Provide the [X, Y] coordinate of the cell's center where the given text is located.  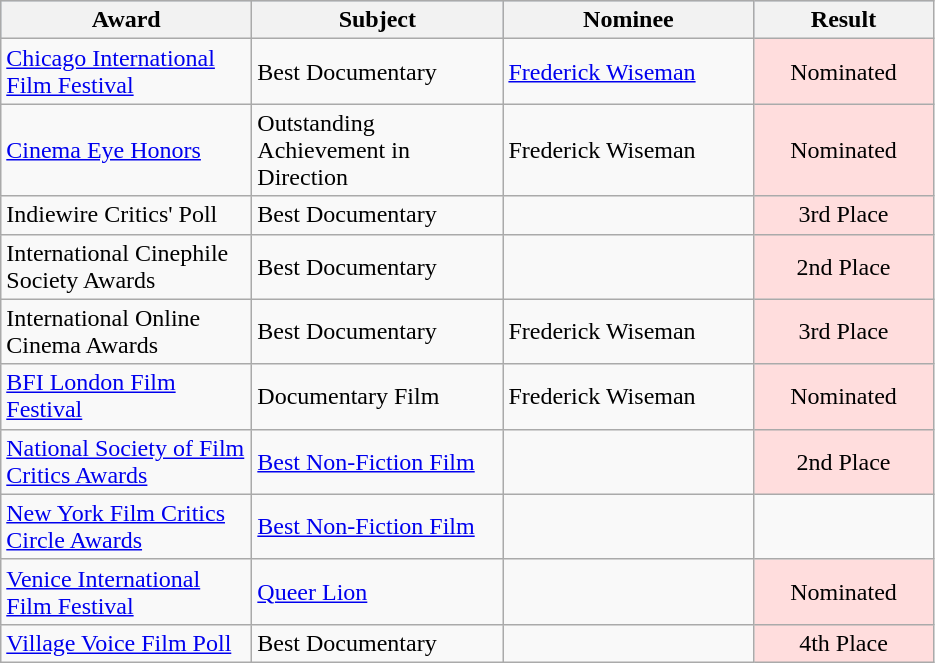
Indiewire Critics' Poll [126, 215]
Documentary Film [378, 396]
International Cinephile Society Awards [126, 266]
New York Film Critics Circle Awards [126, 526]
4th Place [844, 643]
Queer Lion [378, 592]
International Online Cinema Awards [126, 332]
Award [126, 20]
Result [844, 20]
National Society of Film Critics Awards [126, 462]
Venice International Film Festival [126, 592]
Village Voice Film Poll [126, 643]
Nominee [628, 20]
Outstanding Achievement in Direction [378, 150]
Subject [378, 20]
Chicago International Film Festival [126, 72]
BFI London Film Festival [126, 396]
Cinema Eye Honors [126, 150]
